For the text-containing cell, return its midpoint in (X, Y) coordinate format. 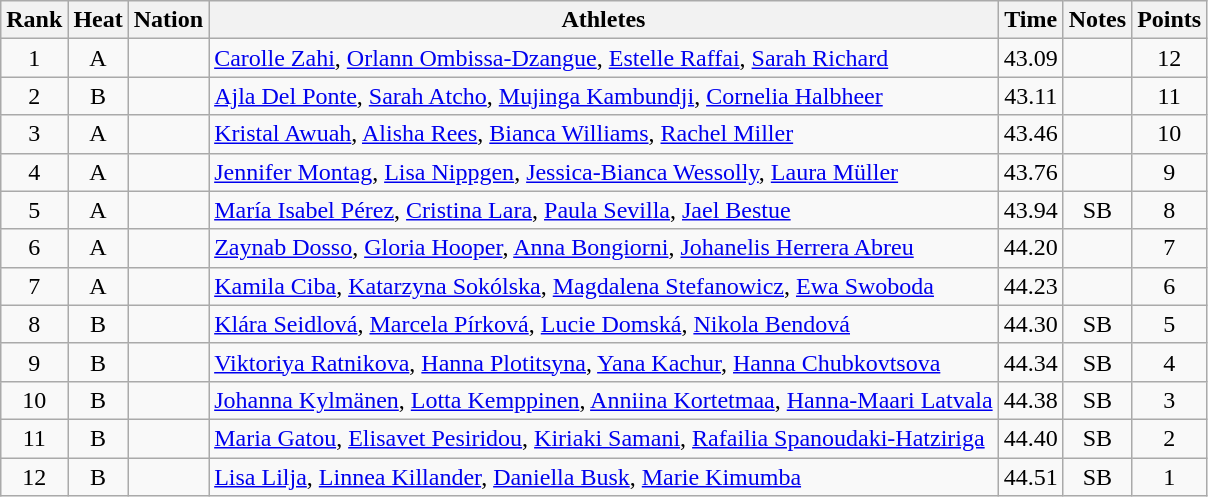
Viktoriya Ratnikova, Hanna Plotitsyna, Yana Kachur, Hanna Chubkovtsova (604, 362)
44.20 (1030, 248)
43.76 (1030, 172)
44.34 (1030, 362)
44.40 (1030, 438)
Heat (98, 20)
Ajla Del Ponte, Sarah Atcho, Mujinga Kambundji, Cornelia Halbheer (604, 96)
Kristal Awuah, Alisha Rees, Bianca Williams, Rachel Miller (604, 134)
Lisa Lilja, Linnea Killander, Daniella Busk, Marie Kimumba (604, 477)
Points (1170, 20)
43.46 (1030, 134)
Rank (34, 20)
Maria Gatou, Elisavet Pesiridou, Kiriaki Samani, Rafailia Spanoudaki-Hatziriga (604, 438)
María Isabel Pérez, Cristina Lara, Paula Sevilla, Jael Bestue (604, 210)
43.09 (1030, 58)
Johanna Kylmänen, Lotta Kemppinen, Anniina Kortetmaa, Hanna-Maari Latvala (604, 400)
Kamila Ciba, Katarzyna Sokólska, Magdalena Stefanowicz, Ewa Swoboda (604, 286)
Jennifer Montag, Lisa Nippgen, Jessica-Bianca Wessolly, Laura Müller (604, 172)
Klára Seidlová, Marcela Pírková, Lucie Domská, Nikola Bendová (604, 324)
44.38 (1030, 400)
43.94 (1030, 210)
Zaynab Dosso, Gloria Hooper, Anna Bongiorni, Johanelis Herrera Abreu (604, 248)
Nation (168, 20)
44.30 (1030, 324)
Notes (1097, 20)
Time (1030, 20)
Athletes (604, 20)
44.51 (1030, 477)
44.23 (1030, 286)
43.11 (1030, 96)
Carolle Zahi, Orlann Ombissa-Dzangue, Estelle Raffai, Sarah Richard (604, 58)
